Output the [X, Y] coordinate of the center of the cell containing the given text.  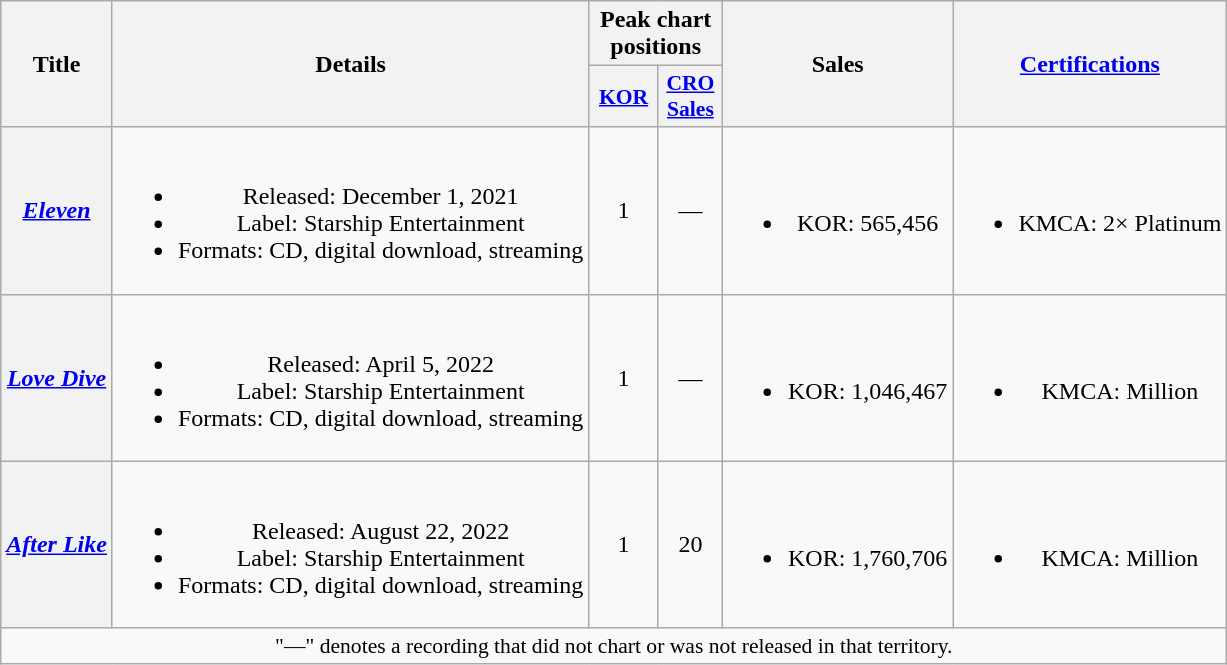
20 [690, 544]
KOR [624, 96]
Sales [837, 64]
Love Dive [57, 378]
Peak chart positions [656, 34]
Eleven [57, 210]
Released: April 5, 2022Label: Starship EntertainmentFormats: CD, digital download, streaming [350, 378]
CROSales [690, 96]
Released: August 22, 2022Label: Starship EntertainmentFormats: CD, digital download, streaming [350, 544]
KOR: 565,456 [837, 210]
KOR: 1,046,467 [837, 378]
KOR: 1,760,706 [837, 544]
Released: December 1, 2021Label: Starship EntertainmentFormats: CD, digital download, streaming [350, 210]
Details [350, 64]
KMCA: 2× Platinum [1090, 210]
After Like [57, 544]
"—" denotes a recording that did not chart or was not released in that territory. [614, 646]
Certifications [1090, 64]
Title [57, 64]
